Return [x, y] of the center of cell containing provided text 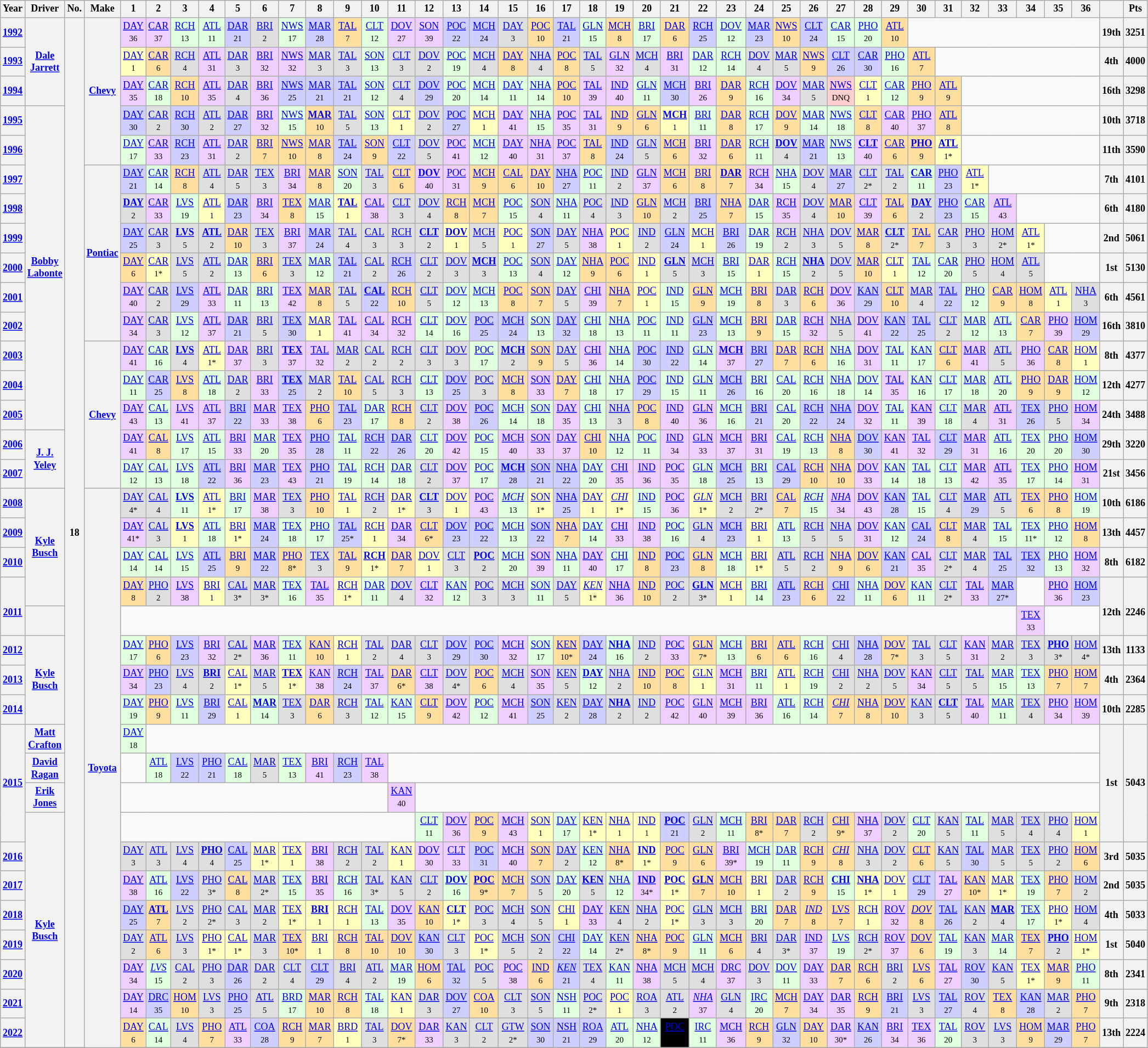
GLN14 [703, 356]
HOM19 [1086, 503]
CAL1 [238, 709]
BRD17 [292, 1004]
2016 [13, 857]
NSH21 [567, 1033]
CAR30 [868, 62]
CLT12 [374, 32]
TAL24 [348, 150]
CAL2* [238, 650]
36 [1086, 9]
Dale Jarrett [45, 61]
KAN15 [401, 709]
POC5 [484, 974]
POC33 [675, 650]
ROV32 [895, 915]
PHO2* [212, 915]
ROV30 [975, 974]
GLN37 [647, 179]
CHI39 [593, 297]
DAR34 [401, 533]
POC13 [513, 268]
32 [975, 9]
NWS17 [292, 32]
NHA25 [567, 503]
KEN12 [593, 857]
Erik Jones [45, 797]
SON20 [348, 179]
CHI4 [841, 650]
NSH11 [567, 1004]
PHO34 [1059, 709]
DAR12 [703, 62]
PHO13 [1059, 562]
DOV8 [921, 915]
POC25 [484, 327]
DOV37 [456, 474]
1133 [1135, 650]
IND34 [675, 444]
MCH30 [675, 91]
POC16 [675, 533]
4000 [1135, 62]
BRD1 [348, 1033]
CAR14 [159, 179]
15 [513, 9]
5061 [1135, 239]
IND6 [541, 974]
MAR20 [265, 444]
27 [841, 9]
1997 [13, 179]
DAR18 [401, 474]
CLT9 [429, 709]
IND9 [620, 121]
20 [647, 9]
29th [1111, 444]
NHA18 [841, 386]
5040 [1135, 945]
DAY18 [133, 739]
3590 [1135, 150]
CAL24 [921, 533]
3456 [1135, 474]
POC26 [484, 415]
CLT39 [868, 209]
BRI27 [759, 356]
35 [1059, 9]
MCH9 [484, 179]
DAY37 [567, 444]
2001 [13, 297]
1994 [13, 91]
POC37 [567, 150]
ROV4 [975, 1004]
24 [759, 9]
MCH36 [731, 1033]
DAY7 [567, 386]
HOM29 [1086, 327]
SON35 [541, 680]
PHO11 [1086, 974]
RCH11 [759, 150]
LVS6 [921, 974]
ATL8 [948, 121]
DOV41 [868, 327]
IND37 [813, 945]
BRI39* [731, 857]
MCH25 [731, 474]
TAL38 [374, 768]
TAL23 [348, 415]
LVS29 [185, 297]
DAR23 [238, 209]
DOV34 [787, 91]
CLT11 [429, 827]
PHO28 [320, 444]
TEX11 [292, 650]
BRI2* [759, 503]
BRI14 [759, 592]
POC20 [456, 91]
TEX36 [921, 1033]
DOV40 [429, 179]
Toyota [102, 768]
BRI3 [265, 356]
CLT18 [948, 415]
3rd [1111, 857]
CAL38 [374, 209]
CAR11 [921, 179]
GLN7 [703, 886]
IND36 [647, 474]
GLN10 [647, 209]
3810 [1135, 327]
DRC35 [159, 1004]
MAR3* [265, 592]
BRI15 [731, 268]
22 [703, 9]
BRI38 [320, 857]
KAN16 [921, 386]
GLN18 [703, 474]
SON1 [541, 827]
CLT10 [895, 297]
21 [675, 9]
28 [868, 9]
KEN2 [567, 709]
25 [787, 9]
LVS23 [185, 650]
2008 [13, 503]
MCH20 [513, 562]
NWS13 [841, 150]
POC19 [456, 62]
GLN36 [703, 415]
TEX10* [292, 945]
23 [731, 9]
2019 [13, 945]
MCH18 [731, 562]
CAR37 [159, 32]
LVS41 [185, 415]
TEX25 [292, 386]
CLT33 [456, 857]
TEX26 [1031, 415]
14 [484, 9]
4377 [1135, 356]
TEX20 [1031, 444]
SON12 [374, 91]
TAL20 [948, 1033]
34 [1031, 9]
KAN26 [868, 1033]
KAN22 [895, 327]
TEX15 [292, 886]
4101 [1135, 179]
2000 [13, 268]
21st [1111, 474]
4180 [1135, 209]
DAY43 [133, 415]
CAL34 [374, 327]
2010 [13, 562]
4561 [1135, 297]
MCH41 [513, 709]
DOV4* [456, 680]
3488 [1135, 415]
DAR10 [238, 239]
TAL26 [948, 915]
TAL6 [895, 209]
MCH39 [731, 709]
5 [238, 9]
PHO10 [320, 503]
GLN40 [703, 709]
BRI35 [320, 886]
DAY19 [133, 709]
2015 [13, 783]
1995 [13, 121]
RCH26 [401, 268]
KAN29 [868, 297]
MAR11 [1003, 709]
KAN38 [320, 680]
GLN33 [703, 444]
TAL40 [975, 709]
ROV3 [975, 1033]
NHA31 [541, 150]
11 [401, 9]
HOM2 [1086, 886]
GLN2 [703, 827]
No. [75, 9]
MAR22 [265, 562]
KAN40 [401, 797]
TEX6 [1031, 503]
DAY24 [593, 650]
MCH43 [513, 827]
Pts [1135, 9]
16 [541, 9]
IND38 [647, 533]
CHI15 [841, 886]
GLN3 [703, 915]
BRI16 [759, 386]
HOM7 [1086, 680]
BRI37 [292, 239]
MCH31 [731, 680]
KAN39 [921, 415]
TEX5 [1031, 857]
DAY30 [133, 121]
KEN2* [620, 945]
NHA28 [868, 650]
GLN7* [703, 650]
SON22 [541, 533]
DOV33 [868, 474]
3 [185, 9]
2018 [13, 915]
KAN2 [975, 915]
LVS12 [185, 327]
CLT24 [813, 32]
Bobby Labonte [45, 268]
2012 [13, 650]
MCH23 [731, 533]
2003 [13, 356]
DAR27 [238, 121]
MAR9 [1059, 974]
J. J. Yeley [45, 458]
TAL25* [348, 533]
TEX30 [292, 327]
NHA36 [620, 592]
HOM32 [1086, 562]
GLN3* [703, 592]
MAR28 [320, 32]
19 [620, 9]
GLN8 [703, 562]
TAL37 [374, 680]
1993 [13, 62]
KAN17 [921, 356]
CHI17 [620, 562]
2246 [1135, 607]
GLN1* [703, 503]
HOM10 [185, 1004]
CAR12 [895, 91]
KAN30 [429, 945]
ATL3 [159, 857]
2318 [1135, 1004]
8 [320, 9]
MCH11 [731, 827]
12 [429, 9]
KAN41 [895, 444]
MCH10 [731, 886]
7th [1111, 179]
GLN23 [703, 327]
MAR27* [1003, 592]
DOV14 [868, 386]
HOM9 [1031, 1033]
2007 [13, 474]
POC42 [675, 709]
NWS32 [292, 62]
TEX19 [1031, 886]
2011 [13, 607]
POC23 [675, 562]
CLT40 [868, 150]
SON17 [541, 650]
NWS9 [813, 62]
KEN4 [620, 915]
TAL8 [593, 150]
DOV32 [868, 415]
TAL41 [348, 327]
10 [374, 9]
PHO37 [921, 121]
DAR35 [841, 1004]
1992 [13, 32]
KAN10* [975, 886]
CLT6* [429, 533]
19th [1111, 32]
CAL6 [513, 179]
TAL4 [348, 239]
TEX11* [1031, 533]
NHA24 [841, 415]
IRC20 [759, 1004]
CHI7 [841, 709]
KEN10* [567, 650]
MAR27 [841, 179]
NHA1* [868, 886]
9 [348, 9]
SON27 [541, 239]
1 [133, 9]
1999 [13, 239]
CHI1* [620, 503]
DAY36 [133, 32]
Pontiac [102, 253]
COA28 [265, 1033]
DAR17 [374, 415]
1998 [13, 209]
MAR19 [401, 974]
CHI1 [567, 915]
DAR8 [731, 121]
DOV25 [456, 386]
MCH28 [513, 474]
3718 [1135, 121]
KAN31 [975, 650]
MAR33 [265, 415]
TEX32 [1031, 562]
CAL18 [238, 768]
CHI36 [593, 356]
CAL3* [238, 592]
DAR5 [238, 179]
NHA17 [620, 386]
TEX37 [292, 356]
13 [456, 9]
TEX7 [1031, 945]
KEN21 [567, 974]
MCH16 [731, 415]
HOM12 [1086, 386]
MCH12 [484, 150]
DAY4* [133, 503]
Matt Crafton [45, 739]
NWSDNQ [841, 91]
LVS2 [185, 915]
SON21 [541, 474]
2006 [13, 444]
CAL22 [374, 297]
CHI13 [593, 415]
CLT1* [456, 915]
POC2* [593, 1004]
MAR31 [975, 444]
HOM31 [1086, 474]
TAL30 [975, 857]
CLT32 [429, 592]
TAL39 [593, 91]
2341 [1135, 974]
HOM30 [1086, 444]
2002 [13, 327]
DAY38 [133, 886]
PHO16 [895, 62]
TAL22 [948, 297]
CAL19 [787, 444]
CHI8 [841, 857]
BRI5 [265, 327]
CHI35 [620, 474]
2013 [13, 680]
CAR18 [159, 91]
DOV35 [401, 915]
2 [159, 9]
CLT17 [948, 386]
LVS8 [185, 386]
BRI29 [212, 709]
TEX18 [292, 533]
MAR2* [265, 886]
DAR3* [787, 945]
PHO8 [1059, 503]
NWS18 [841, 121]
RCH30 [185, 121]
ATL25 [212, 562]
Make [102, 9]
NHA1 [620, 827]
DOV9 [787, 121]
ATL23 [787, 592]
ROA3 [647, 1004]
DAR1* [401, 503]
4457 [1135, 533]
BRI7 [265, 150]
Driver [45, 9]
BRI20 [759, 915]
GTW2* [513, 1033]
BRI22 [238, 415]
DOV38 [456, 415]
CHI2 [841, 680]
POC36 [675, 503]
KAN21 [895, 562]
DRC37 [731, 974]
David Ragan [45, 768]
DAR33 [429, 1033]
CAR25 [159, 386]
POC27 [456, 121]
31 [948, 9]
HOM1* [1086, 945]
POC12 [484, 709]
RCH34 [759, 179]
DAR37 [238, 356]
CAL35 [921, 562]
MAR18 [975, 386]
GLN15 [593, 32]
ROV37 [895, 945]
IND22 [675, 356]
6182 [1135, 562]
5130 [1135, 268]
POC38 [513, 974]
2020 [13, 974]
ATL9 [948, 91]
TEX43 [292, 474]
6 [265, 9]
CLT38 [429, 680]
NHA22 [567, 474]
DAY28 [593, 709]
HOM39 [1086, 709]
MAR38 [265, 503]
CAL7 [787, 503]
DOV23 [456, 533]
POC4 [593, 209]
POC29 [647, 386]
NWS25 [292, 91]
TAL13 [374, 915]
TAL3* [374, 886]
TEX35 [292, 444]
30 [921, 9]
LVS1 [185, 533]
RCH25 [703, 32]
POC36* [675, 1033]
ATL43 [1003, 209]
IRC11 [703, 1033]
GLN9 [703, 297]
TAL31 [593, 121]
RCH35 [787, 209]
TEX1 [292, 857]
HOM4* [1086, 650]
1996 [13, 150]
RCH5 [813, 533]
POC41 [456, 150]
24th [1111, 415]
TEX42 [292, 297]
2009 [13, 533]
9th [1111, 1004]
2014 [13, 709]
TAL33 [975, 592]
SON11 [541, 592]
NHA10 [841, 474]
HOM2* [1003, 239]
2017 [13, 886]
IND34* [647, 886]
LVS38 [185, 592]
GLN1 [703, 680]
RCH2* [868, 945]
CHI9* [841, 827]
CHI33 [620, 533]
CAL29 [787, 474]
CAR20 [948, 268]
NHA13 [620, 327]
17 [567, 9]
MAR41 [975, 356]
5043 [1135, 783]
SON1* [541, 503]
SON25 [541, 709]
KAN34 [921, 680]
BRI25 [703, 209]
MAR36 [265, 650]
PHO39 [1059, 327]
DOV43 [868, 503]
DAR19 [759, 239]
BRI41 [320, 768]
NHA34 [841, 503]
DAR1 [759, 268]
CAR16 [159, 356]
CAL4 [159, 503]
6186 [1135, 503]
2021 [13, 1004]
CAR8 [1059, 356]
2364 [1135, 680]
IND24 [620, 150]
RCH17 [759, 121]
2022 [13, 1033]
MAR42 [975, 474]
SON30 [541, 1033]
ATL11 [212, 32]
IND3 [620, 209]
IND1* [647, 857]
CAR9 [1003, 297]
LVS17 [185, 444]
Year [13, 9]
TAL9 [348, 562]
ATL22 [212, 474]
RCH24 [348, 680]
LVS18 [185, 474]
DAY41* [133, 533]
2224 [1135, 1033]
POC43 [484, 503]
RCH4 [185, 62]
3220 [1135, 444]
COA10 [484, 1004]
DAY32 [567, 327]
SON18 [541, 415]
4277 [1135, 386]
MAR7 [320, 1033]
CAL5 [374, 386]
DAY21 [133, 179]
CHI10 [593, 444]
DOV11 [787, 974]
PHO14 [1059, 474]
DAR6* [401, 680]
RCH19 [813, 680]
HOM34 [1086, 415]
DAR13 [238, 268]
CLT14 [429, 327]
ROA29 [593, 1033]
4 [212, 9]
CAL25 [238, 857]
CLT26 [841, 62]
MAR1 [320, 327]
ATL4 [212, 179]
NHA27 [567, 179]
KAN14 [895, 474]
5033 [1135, 915]
HOM23 [1086, 592]
NWS15 [292, 121]
CAR1* [159, 268]
7 [292, 9]
2004 [13, 386]
33 [1003, 9]
29 [895, 9]
ATL15 [212, 444]
SON2 [541, 945]
GLN24 [675, 239]
CAR40 [895, 121]
ATL10 [895, 32]
IND11 [675, 327]
DAR30* [841, 1033]
NHA4 [541, 62]
CAR7 [1031, 327]
2005 [13, 415]
CLT22 [401, 150]
PHO17 [320, 533]
PHO8* [292, 562]
3298 [1135, 91]
TEX38 [292, 415]
BRI8* [759, 827]
11th [1111, 150]
POC9* [484, 886]
LVS7 [841, 915]
PHO25 [238, 1004]
2285 [1135, 709]
MCH26 [731, 386]
MCH32 [513, 650]
3251 [1135, 32]
TEX33 [1031, 621]
TEX16 [292, 592]
26 [813, 9]
POC21 [675, 827]
